Return the [x, y] coordinate for the center point of the cell that contains the specified text.  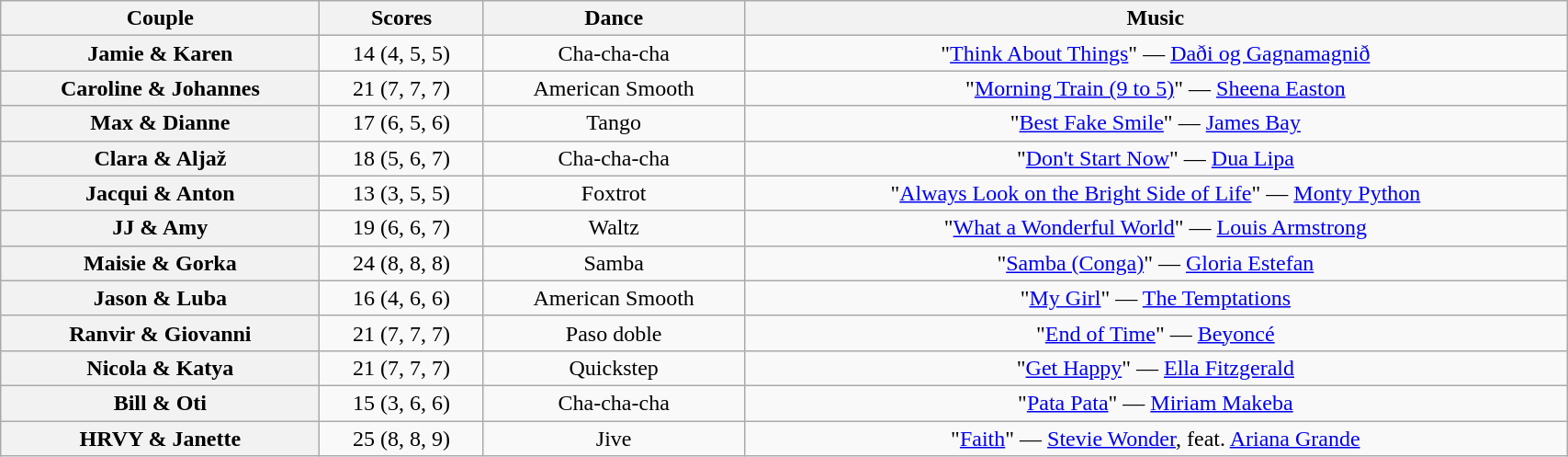
"My Girl" — The Temptations [1156, 298]
Clara & Aljaž [160, 158]
"Think About Things" — Daði og Gagnamagnið [1156, 53]
Maisie & Gorka [160, 263]
"Pata Pata" — Miriam Makeba [1156, 403]
"Morning Train (9 to 5)" — Sheena Easton [1156, 88]
Jason & Luba [160, 298]
19 (6, 6, 7) [401, 228]
Dance [614, 18]
"Samba (Conga)" — Gloria Estefan [1156, 263]
Ranvir & Giovanni [160, 333]
HRVY & Janette [160, 439]
Jacqui & Anton [160, 193]
Bill & Oti [160, 403]
Waltz [614, 228]
Caroline & Johannes [160, 88]
Nicola & Katya [160, 368]
Couple [160, 18]
Jamie & Karen [160, 53]
Samba [614, 263]
"Get Happy" — Ella Fitzgerald [1156, 368]
"What a Wonderful World" — Louis Armstrong [1156, 228]
Music [1156, 18]
15 (3, 6, 6) [401, 403]
Jive [614, 439]
18 (5, 6, 7) [401, 158]
Foxtrot [614, 193]
"Best Fake Smile" — James Bay [1156, 123]
"Always Look on the Bright Side of Life" — Monty Python [1156, 193]
"End of Time" — Beyoncé [1156, 333]
16 (4, 6, 6) [401, 298]
Scores [401, 18]
"Faith" — Stevie Wonder, feat. Ariana Grande [1156, 439]
25 (8, 8, 9) [401, 439]
"Don't Start Now" — Dua Lipa [1156, 158]
Max & Dianne [160, 123]
24 (8, 8, 8) [401, 263]
13 (3, 5, 5) [401, 193]
Quickstep [614, 368]
17 (6, 5, 6) [401, 123]
JJ & Amy [160, 228]
14 (4, 5, 5) [401, 53]
Paso doble [614, 333]
Tango [614, 123]
